Provide the [X, Y] coordinate of the cell's center where the given text is located.  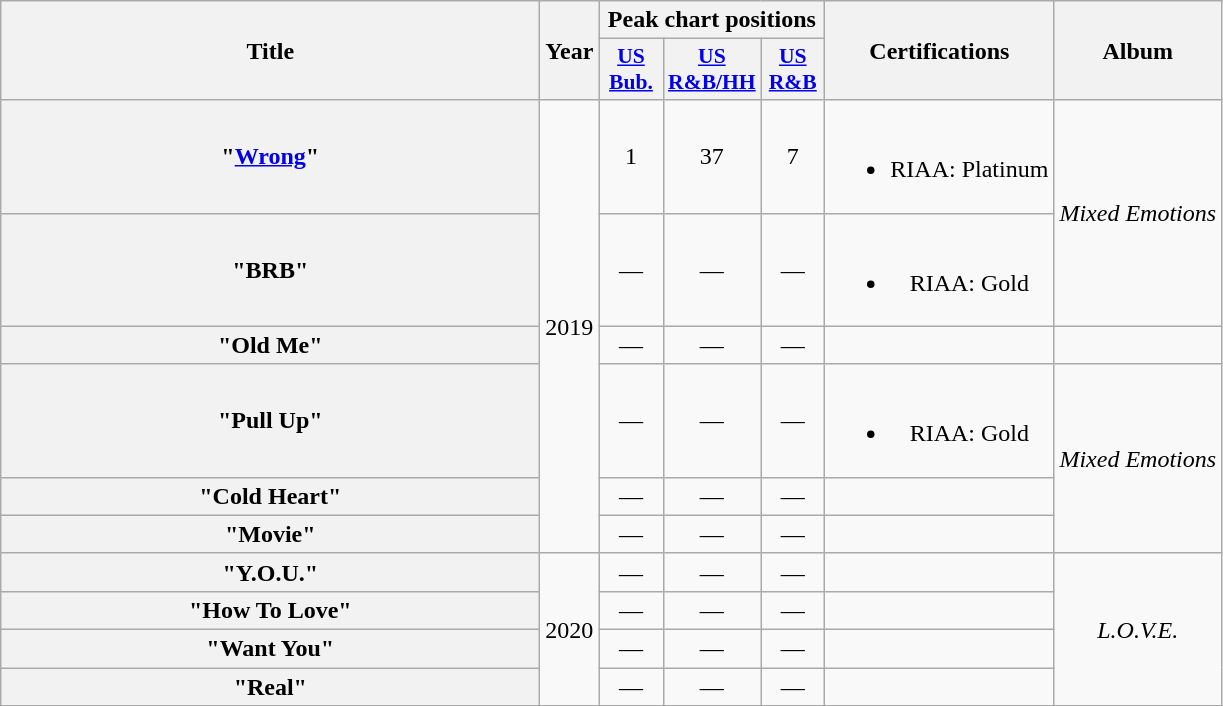
RIAA: Platinum [940, 156]
"Movie" [270, 534]
USBub. [631, 70]
"Cold Heart" [270, 496]
Title [270, 50]
2019 [570, 326]
USR&B/HH [712, 70]
"Want You" [270, 648]
"Pull Up" [270, 420]
"BRB" [270, 270]
"How To Love" [270, 610]
Year [570, 50]
37 [712, 156]
Album [1138, 50]
1 [631, 156]
USR&B [793, 70]
"Y.O.U." [270, 572]
Peak chart positions [712, 20]
"Old Me" [270, 345]
L.O.V.E. [1138, 629]
Certifications [940, 50]
"Wrong" [270, 156]
"Real" [270, 687]
7 [793, 156]
2020 [570, 629]
